Scan for the cell matching the given text and deliver its (X, Y) coordinate at center. 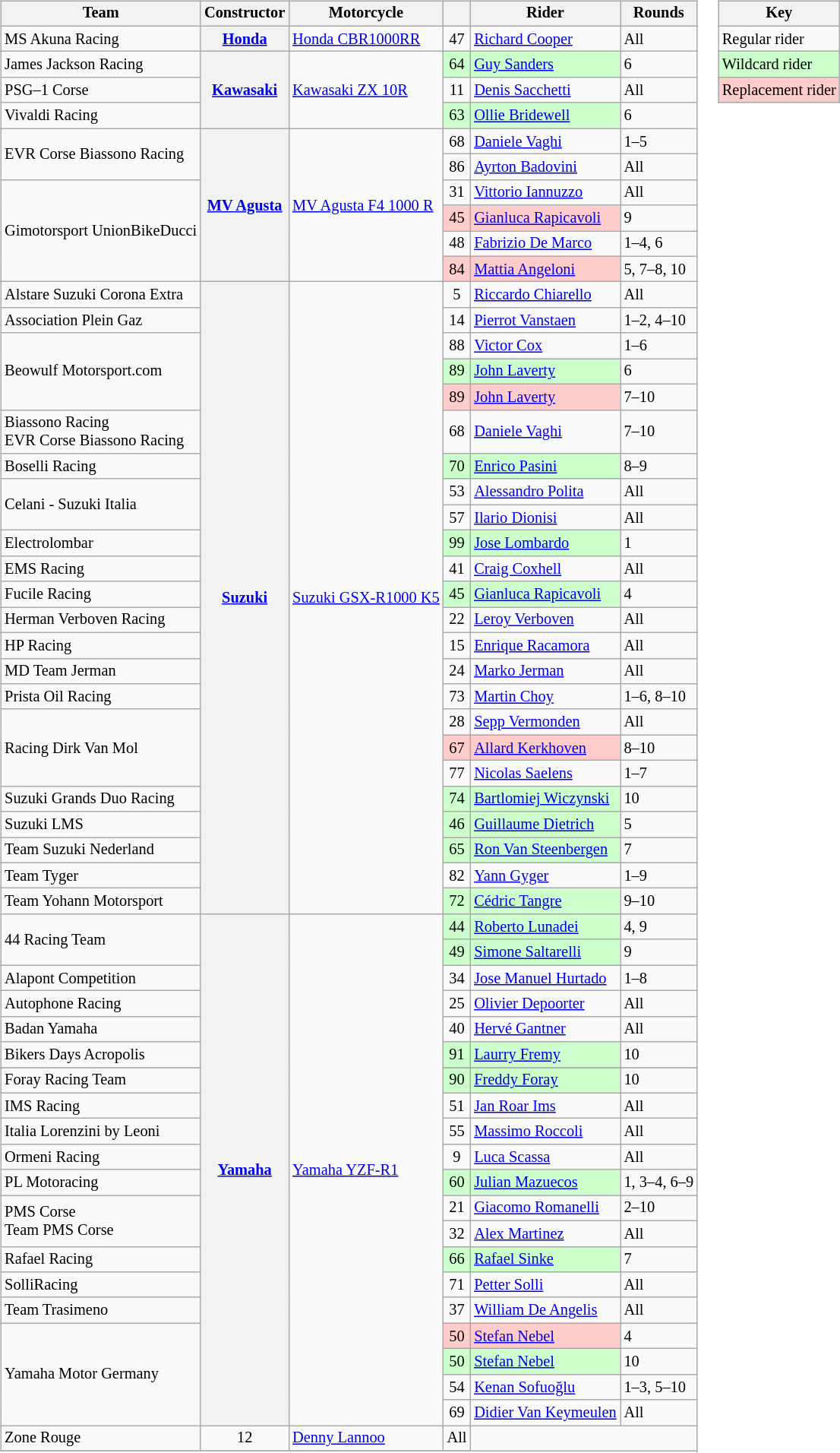
Honda CBR1000RR (366, 39)
Roberto Lunadei (545, 927)
82 (457, 875)
Fabrizio De Marco (545, 244)
40 (457, 1029)
47 (457, 39)
1–5 (659, 141)
51 (457, 1106)
24 (457, 671)
Allard Kerkhoven (545, 748)
22 (457, 620)
46 (457, 825)
Nicolas Saelens (545, 774)
90 (457, 1081)
Team Tyger (100, 875)
Rounds (659, 14)
Foray Racing Team (100, 1081)
25 (457, 1004)
Suzuki (245, 598)
Bartlomiej Wiczynski (545, 799)
63 (457, 116)
Suzuki Grands Duo Racing (100, 799)
Replacement rider (779, 90)
1–6, 8–10 (659, 697)
Riccardo Chiarello (545, 295)
William De Angelis (545, 1310)
9–10 (659, 901)
1, 3–4, 6–9 (659, 1182)
Electrolombar (100, 543)
EVR Corse Biassono Racing (100, 154)
Team (100, 14)
Cédric Tangre (545, 901)
44 (457, 927)
Kawasaki ZX 10R (366, 90)
1–9 (659, 875)
77 (457, 774)
Guillaume Dietrich (545, 825)
Beowulf Motorsport.com (100, 371)
Jan Roar Ims (545, 1106)
Zone Rouge (100, 1439)
EMS Racing (100, 568)
HP Racing (100, 645)
21 (457, 1208)
1–3, 5–10 (659, 1387)
PMS CorseTeam PMS Corse (100, 1220)
15 (457, 645)
Enrico Pasini (545, 467)
70 (457, 467)
Ilario Dionisi (545, 518)
72 (457, 901)
11 (457, 90)
Fucile Racing (100, 594)
Gimotorsport UnionBikeDucci (100, 231)
James Jackson Racing (100, 65)
1–2, 4–10 (659, 321)
Biassono RacingEVR Corse Biassono Racing (100, 432)
SolliRacing (100, 1285)
53 (457, 492)
IMS Racing (100, 1106)
Key (779, 14)
Rider (545, 14)
Kawasaki (245, 90)
44 Racing Team (100, 939)
60 (457, 1182)
Craig Coxhell (545, 568)
Alex Martinez (545, 1233)
57 (457, 518)
14 (457, 321)
Marko Jerman (545, 671)
1–4, 6 (659, 244)
Denny Lannoo (366, 1439)
Freddy Foray (545, 1081)
Herman Verboven Racing (100, 620)
Guy Sanders (545, 65)
Badan Yamaha (100, 1029)
Jose Manuel Hurtado (545, 978)
88 (457, 346)
Hervé Gantner (545, 1029)
32 (457, 1233)
PSG–1 Corse (100, 90)
Autophone Racing (100, 1004)
54 (457, 1387)
Petter Solli (545, 1285)
Suzuki GSX-R1000 K5 (366, 598)
Bikers Days Acropolis (100, 1055)
Regular rider (779, 39)
Motorcycle (366, 14)
86 (457, 167)
66 (457, 1259)
Luca Scassa (545, 1157)
74 (457, 799)
5, 7–8, 10 (659, 269)
Jose Lombardo (545, 543)
12 (245, 1439)
Victor Cox (545, 346)
Team Suzuki Nederland (100, 850)
Boselli Racing (100, 467)
MD Team Jerman (100, 671)
2–10 (659, 1208)
Ayrton Badovini (545, 167)
Sepp Vermonden (545, 722)
Honda (245, 39)
1–6 (659, 346)
Ron Van Steenbergen (545, 850)
Rafael Racing (100, 1259)
Denis Sacchetti (545, 90)
48 (457, 244)
69 (457, 1413)
65 (457, 850)
Alstare Suzuki Corona Extra (100, 295)
4, 9 (659, 927)
Kenan Sofuoğlu (545, 1387)
Massimo Roccoli (545, 1132)
Yamaha YZF-R1 (366, 1170)
1–8 (659, 978)
MV Agusta (245, 205)
Team Trasimeno (100, 1310)
PL Motoracing (100, 1182)
Wildcard rider (779, 65)
Alessandro Polita (545, 492)
Richard Cooper (545, 39)
Olivier Depoorter (545, 1004)
Vivaldi Racing (100, 116)
MV Agusta F4 1000 R (366, 205)
Yamaha Motor Germany (100, 1374)
8–10 (659, 748)
55 (457, 1132)
Didier Van Keymeulen (545, 1413)
73 (457, 697)
Mattia Angeloni (545, 269)
28 (457, 722)
Leroy Verboven (545, 620)
1–7 (659, 774)
Ormeni Racing (100, 1157)
Team Yohann Motorsport (100, 901)
37 (457, 1310)
Giacomo Romanelli (545, 1208)
MS Akuna Racing (100, 39)
Vittorio Iannuzzo (545, 192)
31 (457, 192)
49 (457, 952)
Racing Dirk Van Mol (100, 748)
41 (457, 568)
Pierrot Vanstaen (545, 321)
34 (457, 978)
91 (457, 1055)
Julian Mazuecos (545, 1182)
Martin Choy (545, 697)
99 (457, 543)
Association Plein Gaz (100, 321)
84 (457, 269)
1 (659, 543)
Laurry Fremy (545, 1055)
Prista Oil Racing (100, 697)
Yann Gyger (545, 875)
Italia Lorenzini by Leoni (100, 1132)
8–9 (659, 467)
Yamaha (245, 1170)
67 (457, 748)
Celani - Suzuki Italia (100, 505)
71 (457, 1285)
Simone Saltarelli (545, 952)
Alapont Competition (100, 978)
Ollie Bridewell (545, 116)
Enrique Racamora (545, 645)
Rafael Sinke (545, 1259)
64 (457, 65)
Constructor (245, 14)
Suzuki LMS (100, 825)
